Search for the cell housing the specified text and yield its (x, y) center coordinate. 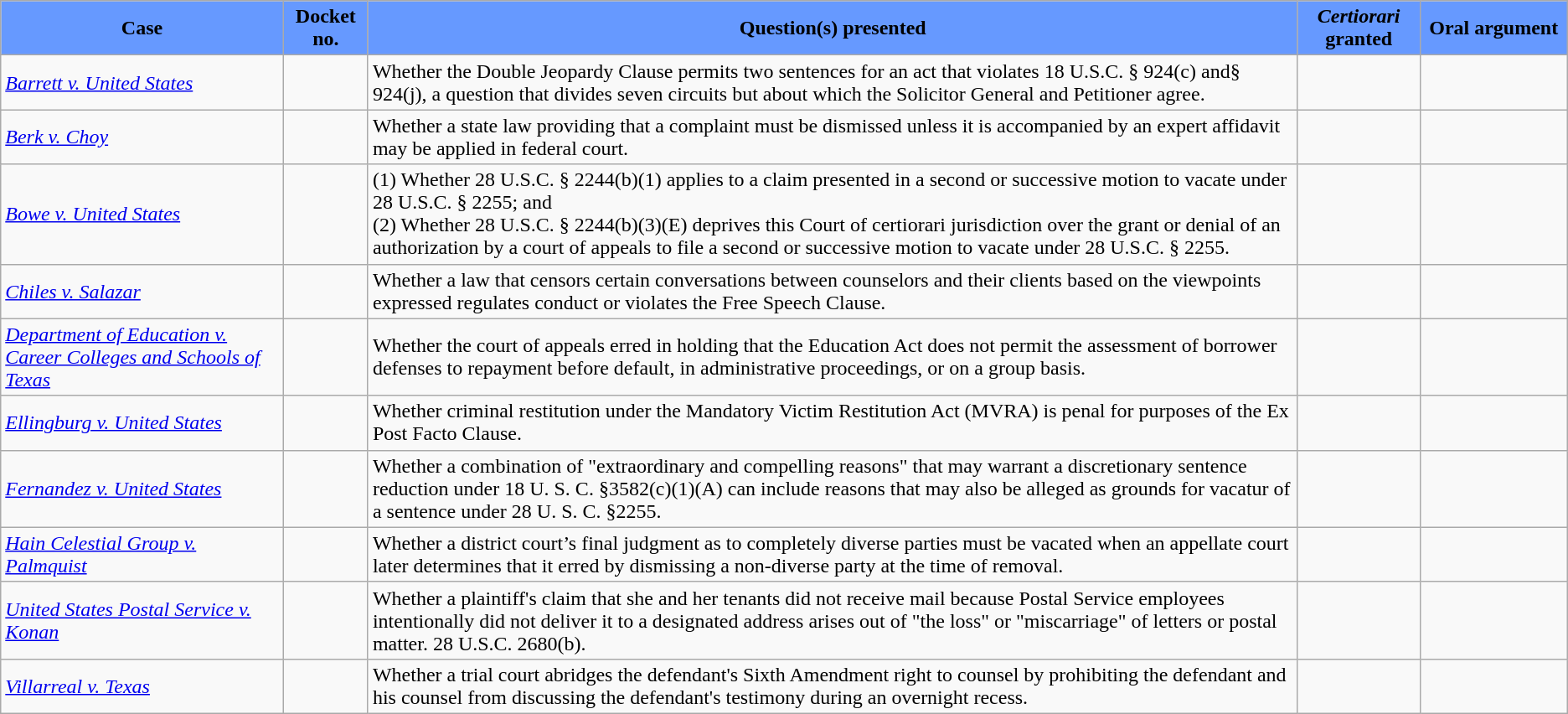
Case (142, 28)
Barrett v. United States (142, 82)
Whether a state law providing that a complaint must be dismissed unless it is accompanied by an expert affidavit may be applied in federal court. (833, 137)
Certiorari granted (1359, 28)
Bowe v. United States (142, 215)
Berk v. Choy (142, 137)
Whether criminal restitution under the Mandatory Victim Restitution Act (MVRA) is penal for purposes of the Ex Post Facto Clause. (833, 422)
Villarreal v. Texas (142, 686)
Department of Education v. Career Colleges and Schools of Texas (142, 357)
Ellingburg v. United States (142, 422)
United States Postal Service v. Konan (142, 620)
Oral argument (1493, 28)
Docket no. (325, 28)
Chiles v. Salazar (142, 292)
Fernandez v. United States (142, 489)
Hain Celestial Group v. Palmquist (142, 555)
Question(s) presented (833, 28)
